Find where the given text appears and provide that cell's center as [x, y] coordinate. 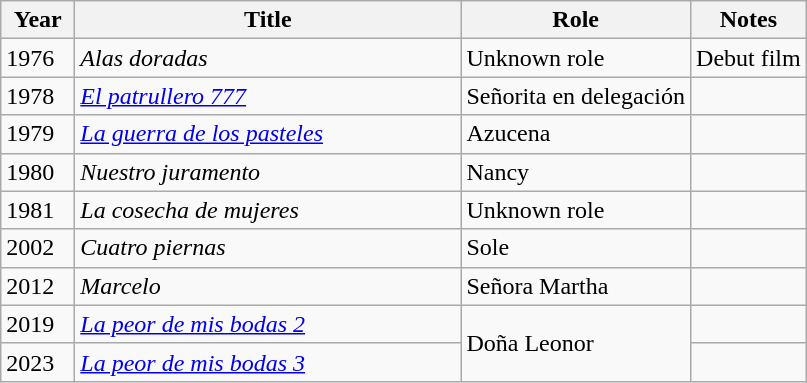
1976 [38, 58]
Azucena [576, 134]
La peor de mis bodas 2 [268, 324]
Role [576, 20]
2012 [38, 286]
Notes [749, 20]
1979 [38, 134]
La cosecha de mujeres [268, 210]
Marcelo [268, 286]
1981 [38, 210]
Alas doradas [268, 58]
Doña Leonor [576, 343]
La guerra de los pasteles [268, 134]
Señorita en delegación [576, 96]
Debut film [749, 58]
1978 [38, 96]
Nancy [576, 172]
El patrullero 777 [268, 96]
2019 [38, 324]
2002 [38, 248]
Señora Martha [576, 286]
1980 [38, 172]
Sole [576, 248]
Cuatro piernas [268, 248]
Year [38, 20]
2023 [38, 362]
Title [268, 20]
La peor de mis bodas 3 [268, 362]
Nuestro juramento [268, 172]
